Output the (X, Y) coordinate of the center of the cell containing the given text.  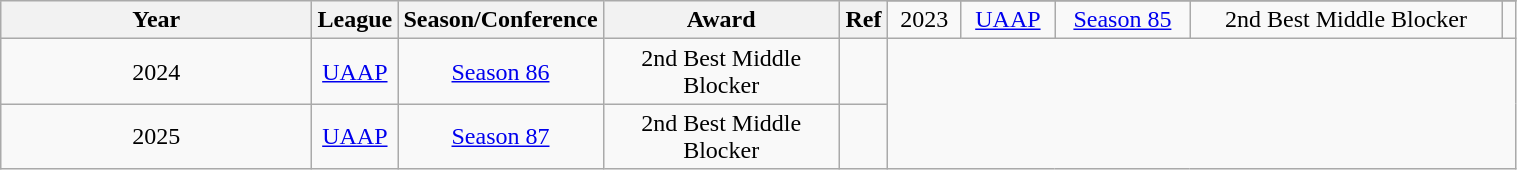
2024 (156, 72)
Ref (864, 20)
2025 (156, 136)
Season 85 (1122, 20)
Season 86 (500, 72)
Year (156, 20)
Award (721, 20)
Season 87 (500, 136)
2023 (924, 20)
Season/Conference (500, 20)
League (355, 20)
